From the cell containing the given text, extract its center point as [x, y] coordinate. 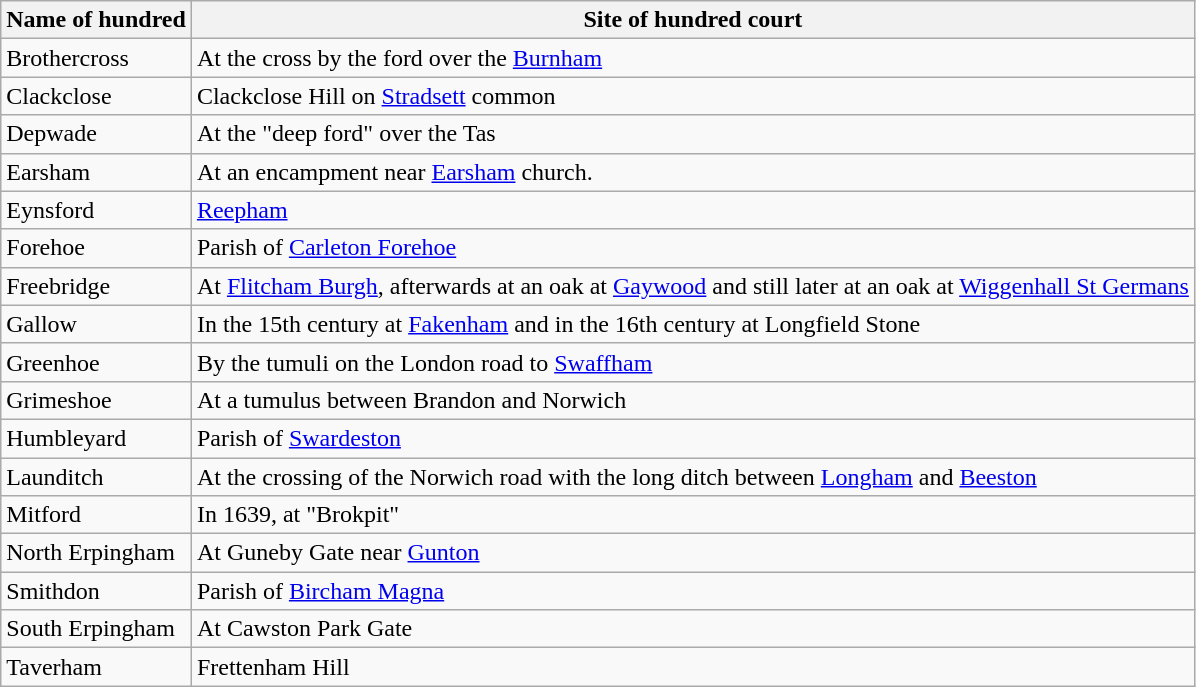
At the "deep ford" over the Tas [692, 134]
Greenhoe [96, 362]
In the 15th century at Fakenham and in the 16th century at Longfield Stone [692, 324]
Eynsford [96, 210]
At Flitcham Burgh, afterwards at an oak at Gaywood and still later at an oak at Wiggenhall St Germans [692, 286]
At Guneby Gate near Gunton [692, 553]
In 1639, at "Brokpit" [692, 515]
Freebridge [96, 286]
Clackclose [96, 96]
Clackclose Hill on Stradsett common [692, 96]
At the cross by the ford over the Burnham [692, 58]
North Erpingham [96, 553]
Smithdon [96, 591]
Depwade [96, 134]
Frettenham Hill [692, 667]
By the tumuli on the London road to Swaffham [692, 362]
Launditch [96, 477]
Site of hundred court [692, 20]
Parish of Swardeston [692, 438]
Reepham [692, 210]
Gallow [96, 324]
Grimeshoe [96, 400]
Humbleyard [96, 438]
At Cawston Park Gate [692, 629]
Earsham [96, 172]
Forehoe [96, 248]
At an encampment near Earsham church. [692, 172]
Parish of Carleton Forehoe [692, 248]
Brothercross [96, 58]
Mitford [96, 515]
At a tumulus between Brandon and Norwich [692, 400]
South Erpingham [96, 629]
Parish of Bircham Magna [692, 591]
Name of hundred [96, 20]
At the crossing of the Norwich road with the long ditch between Longham and Beeston [692, 477]
Taverham [96, 667]
